Return [x, y] of the center of cell containing provided text 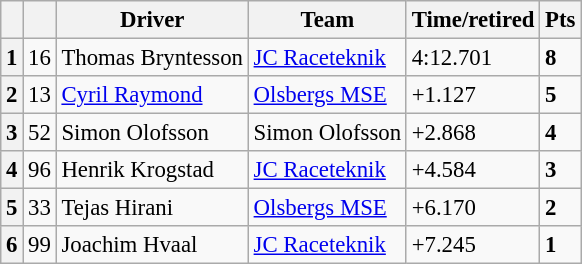
+6.170 [472, 208]
Driver [152, 20]
16 [40, 58]
8 [560, 58]
Joachim Hvaal [152, 245]
+7.245 [472, 245]
Time/retired [472, 20]
96 [40, 170]
+4.584 [472, 170]
99 [40, 245]
Tejas Hirani [152, 208]
Thomas Bryntesson [152, 58]
Cyril Raymond [152, 95]
4:12.701 [472, 58]
Pts [560, 20]
Team [327, 20]
52 [40, 133]
+1.127 [472, 95]
33 [40, 208]
6 [12, 245]
Henrik Krogstad [152, 170]
13 [40, 95]
+2.868 [472, 133]
